Identify which cell holds the provided text, then report its [x, y] central coordinate. 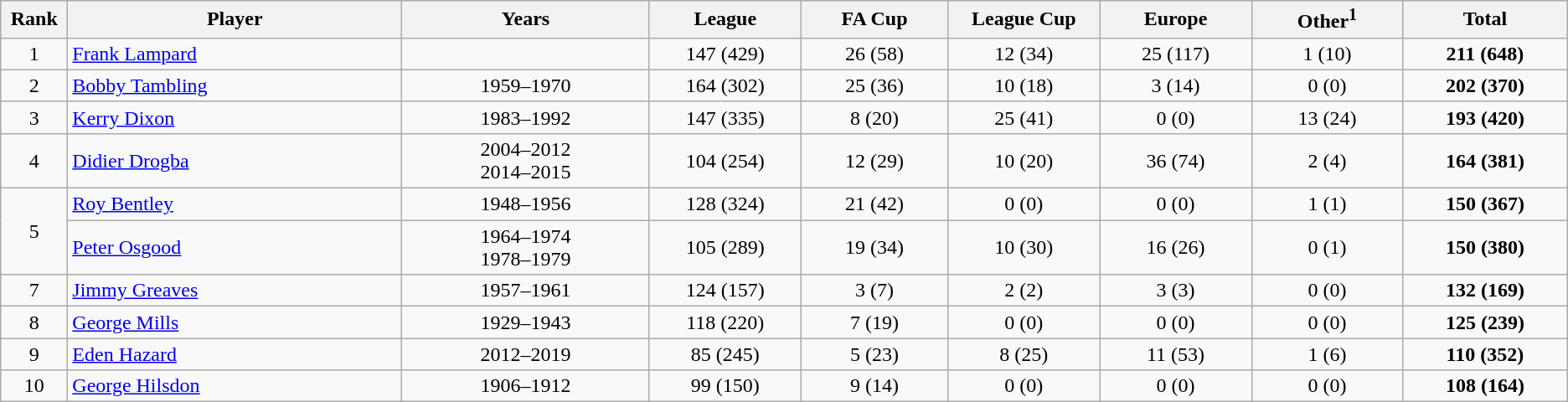
1959–1970 [526, 85]
Europe [1176, 20]
8 (25) [1024, 354]
Total [1486, 20]
1983–1992 [526, 117]
104 (254) [725, 161]
110 (352) [1486, 354]
2012–2019 [526, 354]
3 (3) [1176, 291]
1 (6) [1327, 354]
25 (41) [1024, 117]
Other1 [1327, 20]
10 (20) [1024, 161]
124 (157) [725, 291]
8 [34, 322]
12 (34) [1024, 54]
105 (289) [725, 248]
Roy Bentley [235, 204]
Jimmy Greaves [235, 291]
1906–1912 [526, 386]
10 (30) [1024, 248]
George Hilsdon [235, 386]
1964–19741978–1979 [526, 248]
10 [34, 386]
12 (29) [874, 161]
25 (117) [1176, 54]
16 (26) [1176, 248]
202 (370) [1486, 85]
5 [34, 231]
26 (58) [874, 54]
7 (19) [874, 322]
3 (14) [1176, 85]
Years [526, 20]
99 (150) [725, 386]
1929–1943 [526, 322]
Bobby Tambling [235, 85]
36 (74) [1176, 161]
2 (2) [1024, 291]
13 (24) [1327, 117]
1957–1961 [526, 291]
118 (220) [725, 322]
108 (164) [1486, 386]
1948–1956 [526, 204]
7 [34, 291]
Kerry Dixon [235, 117]
164 (302) [725, 85]
3 [34, 117]
193 (420) [1486, 117]
1 [34, 54]
10 (18) [1024, 85]
150 (380) [1486, 248]
2004–20122014–2015 [526, 161]
25 (36) [874, 85]
Rank [34, 20]
4 [34, 161]
19 (34) [874, 248]
164 (381) [1486, 161]
147 (335) [725, 117]
2 (4) [1327, 161]
211 (648) [1486, 54]
11 (53) [1176, 354]
85 (245) [725, 354]
9 (14) [874, 386]
150 (367) [1486, 204]
132 (169) [1486, 291]
9 [34, 354]
8 (20) [874, 117]
21 (42) [874, 204]
3 (7) [874, 291]
League [725, 20]
Eden Hazard [235, 354]
5 (23) [874, 354]
League Cup [1024, 20]
0 (1) [1327, 248]
Didier Drogba [235, 161]
George Mills [235, 322]
2 [34, 85]
Frank Lampard [235, 54]
FA Cup [874, 20]
125 (239) [1486, 322]
1 (10) [1327, 54]
147 (429) [725, 54]
128 (324) [725, 204]
Peter Osgood [235, 248]
1 (1) [1327, 204]
Player [235, 20]
